Provide the [X, Y] coordinate of the cell's center where the given text is located.  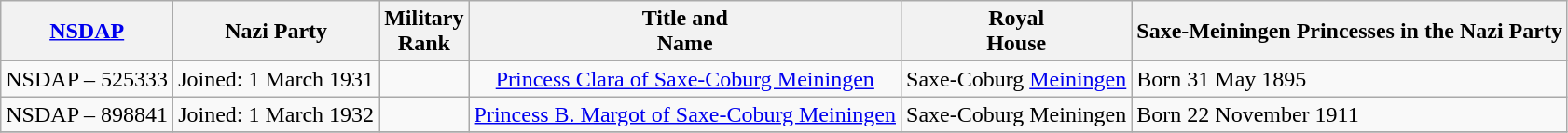
Saxe-Meiningen Princesses in the Nazi Party [1350, 32]
Born 31 May 1895 [1350, 79]
Joined: 1 March 1932 [276, 114]
Princess Clara of Saxe-Coburg Meiningen [684, 79]
Joined: 1 March 1931 [276, 79]
MilitaryRank [424, 32]
Born 22 November 1911 [1350, 114]
Princess B. Margot of Saxe-Coburg Meiningen [684, 114]
Nazi Party [276, 32]
NSDAP – 898841 [88, 114]
RoyalHouse [1016, 32]
Title andName [684, 32]
NSDAP [88, 32]
NSDAP – 525333 [88, 79]
